Detect which cell encompasses the target text, then output its (x, y) center coordinate. 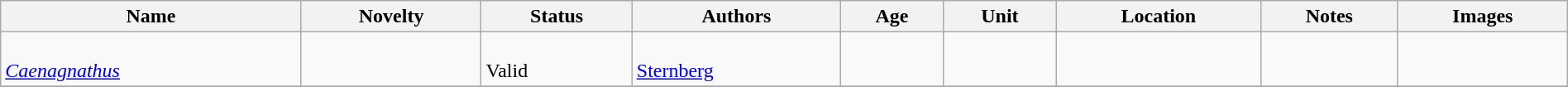
Name (151, 17)
Authors (736, 17)
Unit (999, 17)
Images (1482, 17)
Valid (557, 60)
Novelty (391, 17)
Status (557, 17)
Sternberg (736, 60)
Caenagnathus (151, 60)
Age (892, 17)
Notes (1329, 17)
Location (1158, 17)
